Detect which cell encompasses the target text, then output its (X, Y) center coordinate. 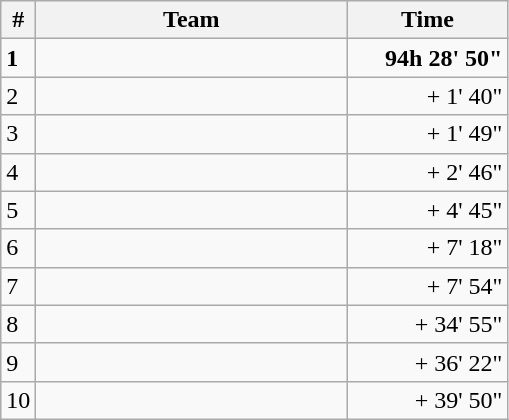
7 (18, 286)
5 (18, 210)
+ 1' 40" (428, 96)
2 (18, 96)
94h 28' 50" (428, 58)
Team (192, 20)
+ 36' 22" (428, 362)
+ 2' 46" (428, 172)
Time (428, 20)
9 (18, 362)
8 (18, 324)
4 (18, 172)
+ 1' 49" (428, 134)
# (18, 20)
1 (18, 58)
6 (18, 248)
10 (18, 400)
+ 39' 50" (428, 400)
+ 4' 45" (428, 210)
+ 7' 54" (428, 286)
+ 7' 18" (428, 248)
3 (18, 134)
+ 34' 55" (428, 324)
